Extract the (x, y) coordinate from the center of the cell holding the provided text.  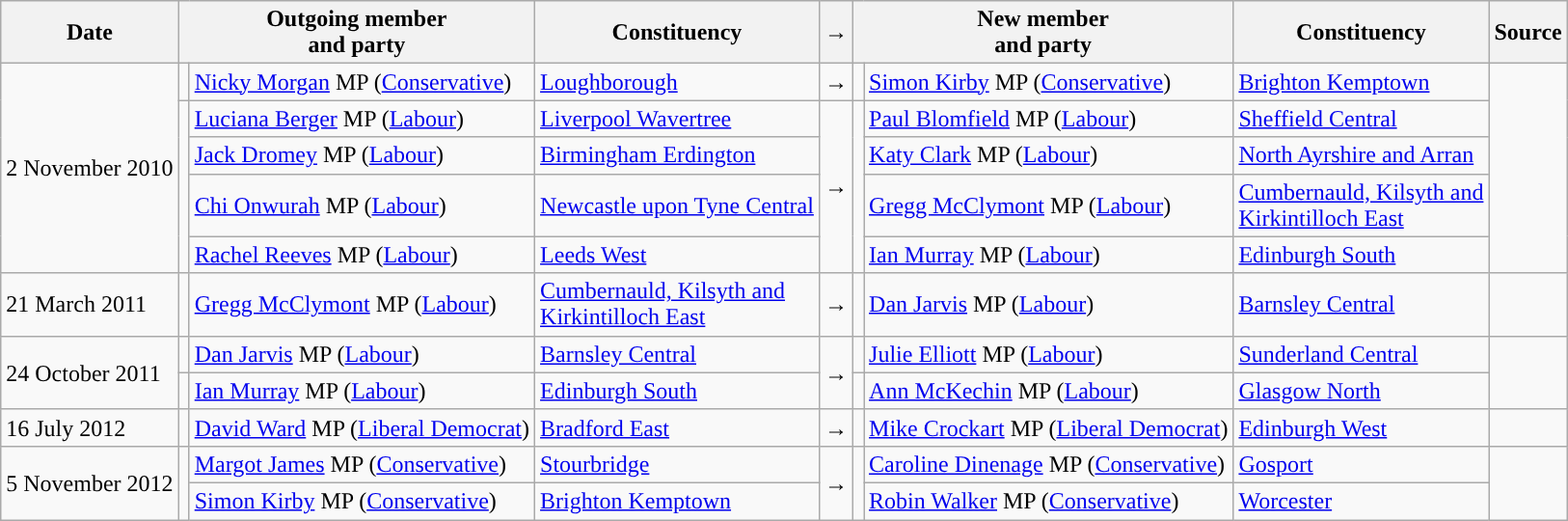
Caroline Dinenage MP (Conservative) (1049, 464)
Gosport (1362, 464)
Outgoing memberand party (357, 33)
Luciana Berger MP (Labour) (362, 119)
Rachel Reeves MP (Labour) (362, 255)
Mike Crockart MP (Liberal Democrat) (1049, 427)
Bradford East (677, 427)
Julie Elliott MP (Labour) (1049, 354)
Nicky Morgan MP (Conservative) (362, 82)
Sunderland Central (1362, 354)
Glasgow North (1362, 391)
Katy Clark MP (Labour) (1049, 155)
Stourbridge (677, 464)
Date (90, 33)
New memberand party (1042, 33)
Birmingham Erdington (677, 155)
Leeds West (677, 255)
16 July 2012 (90, 427)
Liverpool Wavertree (677, 119)
5 November 2012 (90, 482)
Margot James MP (Conservative) (362, 464)
North Ayrshire and Arran (1362, 155)
Source (1527, 33)
Paul Blomfield MP (Labour) (1049, 119)
David Ward MP (Liberal Democrat) (362, 427)
Edinburgh West (1362, 427)
Loughborough (677, 82)
Newcastle upon Tyne Central (677, 205)
Robin Walker MP (Conservative) (1049, 501)
24 October 2011 (90, 372)
Sheffield Central (1362, 119)
Ann McKechin MP (Labour) (1049, 391)
Jack Dromey MP (Labour) (362, 155)
Chi Onwurah MP (Labour) (362, 205)
21 March 2011 (90, 305)
Worcester (1362, 501)
2 November 2010 (90, 168)
